Return the [X, Y] coordinate for the center point of the cell that contains the specified text.  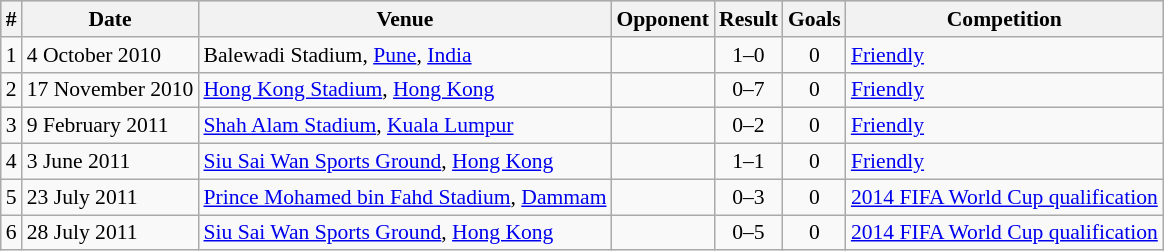
Venue [404, 19]
Hong Kong Stadium, Hong Kong [404, 90]
2 [12, 90]
Prince Mohamed bin Fahd Stadium, Dammam [404, 197]
17 November 2010 [110, 90]
0–5 [748, 233]
Shah Alam Stadium, Kuala Lumpur [404, 126]
9 February 2011 [110, 126]
5 [12, 197]
3 [12, 126]
Competition [1004, 19]
1–0 [748, 55]
Opponent [664, 19]
23 July 2011 [110, 197]
0–2 [748, 126]
1–1 [748, 162]
6 [12, 233]
4 October 2010 [110, 55]
4 [12, 162]
0–7 [748, 90]
# [12, 19]
1 [12, 55]
3 June 2011 [110, 162]
Goals [814, 19]
Result [748, 19]
0–3 [748, 197]
Balewadi Stadium, Pune, India [404, 55]
28 July 2011 [110, 233]
Date [110, 19]
